Find where the given text appears and provide that cell's center as (x, y) coordinate. 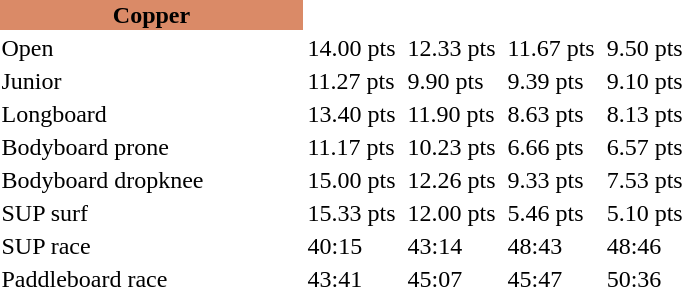
40:15 (352, 246)
13.40 pts (352, 114)
15.00 pts (352, 180)
Open (148, 48)
9.33 pts (551, 180)
11.17 pts (352, 147)
Bodyboard prone (148, 147)
11.27 pts (352, 81)
12.26 pts (452, 180)
9.90 pts (452, 81)
SUP surf (148, 213)
Copper (152, 15)
SUP race (148, 246)
48:43 (551, 246)
12.00 pts (452, 213)
12.33 pts (452, 48)
43:14 (452, 246)
Junior (148, 81)
15.33 pts (352, 213)
9.39 pts (551, 81)
14.00 pts (352, 48)
6.66 pts (551, 147)
Longboard (148, 114)
11.90 pts (452, 114)
10.23 pts (452, 147)
5.46 pts (551, 213)
Bodyboard dropknee (148, 180)
11.67 pts (551, 48)
8.63 pts (551, 114)
